Determine the (x, y) coordinate at the center of the cell enclosing the given text.  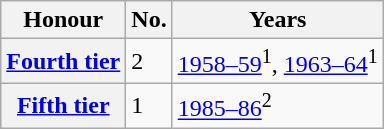
Years (278, 20)
No. (149, 20)
Fourth tier (64, 62)
Honour (64, 20)
2 (149, 62)
1958–591, 1963–641 (278, 62)
1985–862 (278, 106)
Fifth tier (64, 106)
1 (149, 106)
